Scan for the cell matching the given text and deliver its (x, y) coordinate at center. 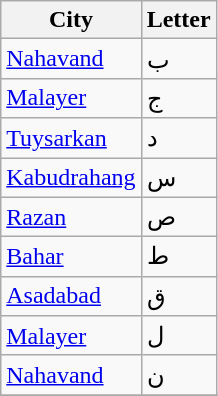
ص (178, 217)
د (178, 138)
Asadabad (71, 296)
Tuysarkan (71, 138)
ن (178, 375)
س (178, 178)
Bahar (71, 257)
ط (178, 257)
Kabudrahang (71, 178)
ل (178, 336)
Razan (71, 217)
City (71, 20)
ب (178, 59)
ج (178, 98)
ق (178, 296)
Letter (178, 20)
